Locate the cell with the specified text and output its (X, Y) center coordinate. 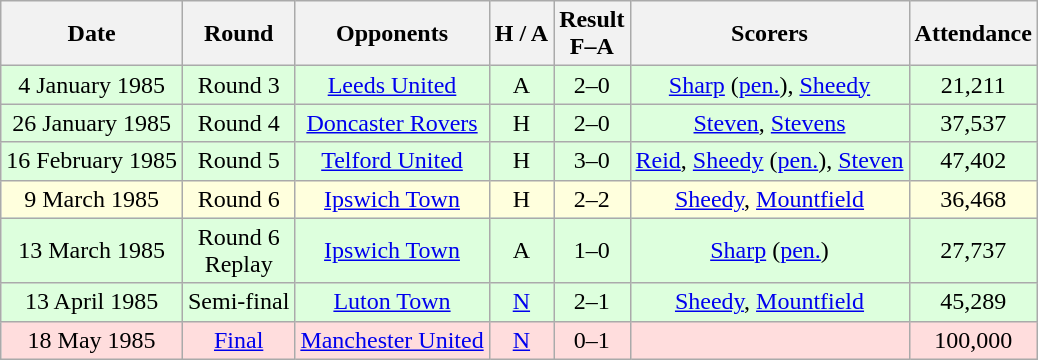
13 March 1985 (92, 250)
16 February 1985 (92, 161)
18 May 1985 (92, 340)
21,211 (973, 85)
4 January 1985 (92, 85)
Round 5 (238, 161)
Round 4 (238, 123)
47,402 (973, 161)
Opponents (392, 34)
Telford United (392, 161)
27,737 (973, 250)
H / A (521, 34)
Manchester United (392, 340)
1–0 (592, 250)
3–0 (592, 161)
37,537 (973, 123)
Final (238, 340)
Scorers (770, 34)
Reid, Sheedy (pen.), Steven (770, 161)
Date (92, 34)
Round (238, 34)
Doncaster Rovers (392, 123)
Sharp (pen.), Sheedy (770, 85)
45,289 (973, 302)
Sharp (pen.) (770, 250)
Attendance (973, 34)
Steven, Stevens (770, 123)
26 January 1985 (92, 123)
9 March 1985 (92, 199)
Luton Town (392, 302)
36,468 (973, 199)
2–1 (592, 302)
Semi-final (238, 302)
13 April 1985 (92, 302)
100,000 (973, 340)
Leeds United (392, 85)
Round 6Replay (238, 250)
2–2 (592, 199)
0–1 (592, 340)
ResultF–A (592, 34)
Round 3 (238, 85)
Round 6 (238, 199)
